Detect which cell encompasses the target text, then output its [X, Y] center coordinate. 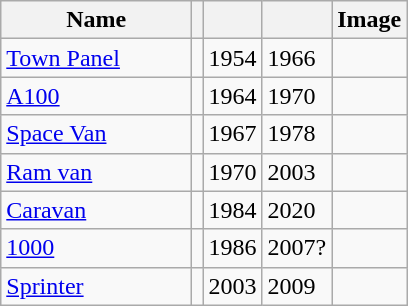
2009 [297, 286]
Caravan [96, 210]
1000 [96, 248]
A100 [96, 96]
Town Panel [96, 58]
2007? [297, 248]
1954 [232, 58]
1964 [232, 96]
Space Van [96, 134]
Name [96, 20]
1984 [232, 210]
1966 [297, 58]
1967 [232, 134]
Sprinter [96, 286]
1986 [232, 248]
2020 [297, 210]
1978 [297, 134]
Image [370, 20]
Ram van [96, 172]
